From the cell containing the given text, extract its center point as [X, Y] coordinate. 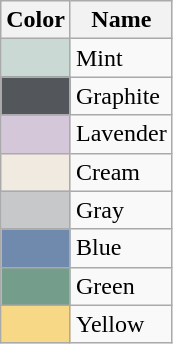
Cream [121, 172]
Green [121, 286]
Gray [121, 210]
Blue [121, 248]
Name [121, 20]
Mint [121, 58]
Color [36, 20]
Graphite [121, 96]
Yellow [121, 324]
Lavender [121, 134]
